Provide the [X, Y] coordinate of the cell's center where the given text is located.  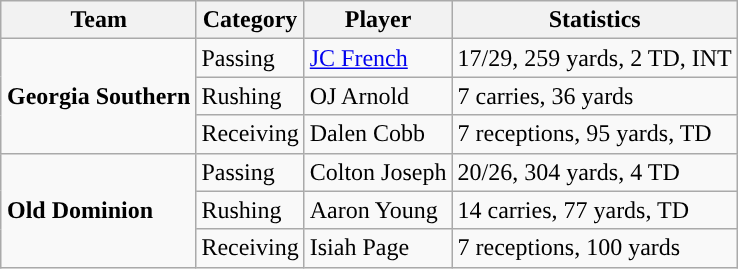
7 receptions, 95 yards, TD [594, 134]
Aaron Young [378, 210]
Colton Joseph [378, 172]
JC French [378, 58]
Dalen Cobb [378, 134]
Old Dominion [98, 210]
Player [378, 20]
7 receptions, 100 yards [594, 248]
20/26, 304 yards, 4 TD [594, 172]
Category [250, 20]
Isiah Page [378, 248]
Team [98, 20]
OJ Arnold [378, 96]
17/29, 259 yards, 2 TD, INT [594, 58]
14 carries, 77 yards, TD [594, 210]
7 carries, 36 yards [594, 96]
Statistics [594, 20]
Georgia Southern [98, 96]
